For the text-containing cell, return its midpoint in [X, Y] coordinate format. 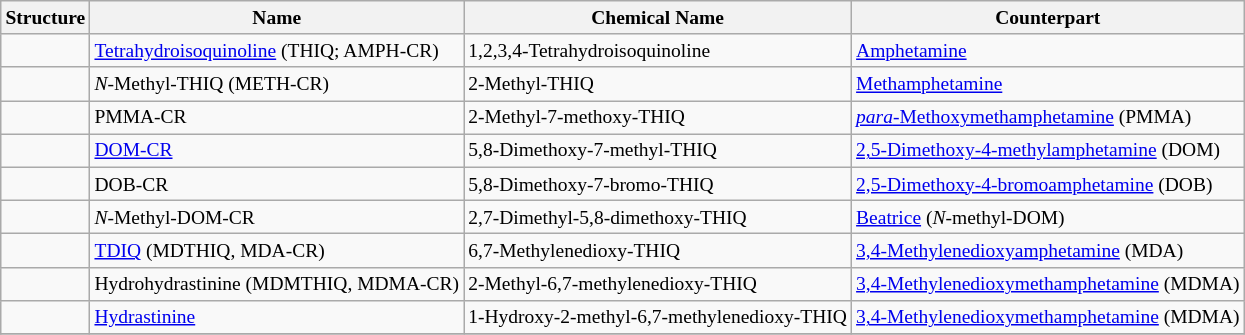
2,5-Dimethoxy-4-methylamphetamine (DOM) [1048, 150]
Beatrice (N-methyl-DOM) [1048, 216]
2,5-Dimethoxy-4-bromoamphetamine (DOB) [1048, 184]
Chemical Name [658, 18]
1,2,3,4-Tetrahydroisoquinoline [658, 50]
3,4-Methylenedioxyamphetamine (MDA) [1048, 250]
6,7-Methylenedioxy-THIQ [658, 250]
Name [277, 18]
Counterpart [1048, 18]
Hydrastinine [277, 316]
Structure [46, 18]
2-Methyl-7-methoxy-THIQ [658, 118]
5,8-Dimethoxy-7-bromo-THIQ [658, 184]
N-Methyl-DOM-CR [277, 216]
5,8-Dimethoxy-7-methyl-THIQ [658, 150]
1-Hydroxy-2-methyl-6,7-methylenedioxy-THIQ [658, 316]
para-Methoxymethamphetamine (PMMA) [1048, 118]
Hydrohydrastinine (MDMTHIQ, MDMA-CR) [277, 284]
PMMA-CR [277, 118]
2-Methyl-6,7-methylenedioxy-THIQ [658, 284]
Tetrahydroisoquinoline (THIQ; AMPH-CR) [277, 50]
TDIQ (MDTHIQ, MDA-CR) [277, 250]
N-Methyl-THIQ (METH-CR) [277, 84]
2-Methyl-THIQ [658, 84]
Methamphetamine [1048, 84]
DOB-CR [277, 184]
Amphetamine [1048, 50]
DOM-CR [277, 150]
2,7-Dimethyl-5,8-dimethoxy-THIQ [658, 216]
